From the cell containing the given text, extract its center point as [x, y] coordinate. 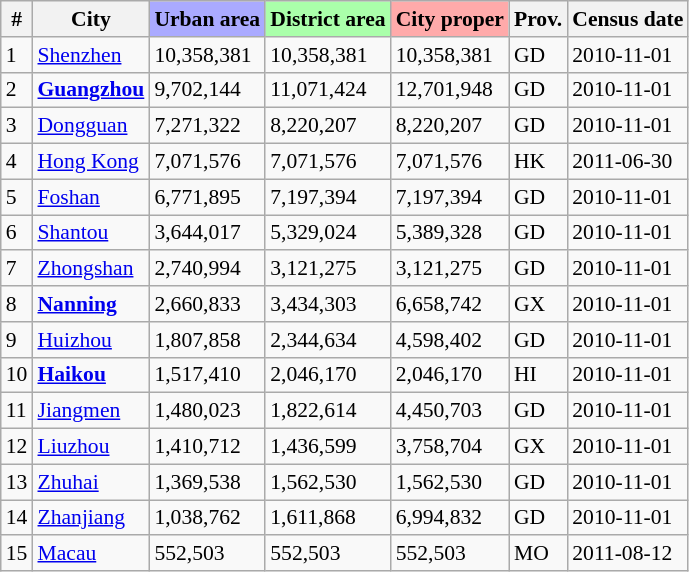
6,771,895 [207, 197]
MO [538, 554]
Liuzhou [90, 447]
4,450,703 [450, 411]
3,434,303 [328, 304]
9 [17, 340]
Shantou [90, 233]
Guangzhou [90, 90]
2,660,833 [207, 304]
5,389,328 [450, 233]
5,329,024 [328, 233]
6 [17, 233]
1,611,868 [328, 518]
8 [17, 304]
2 [17, 90]
4,598,402 [450, 340]
District area [328, 19]
10 [17, 375]
3,758,704 [450, 447]
Zhanjiang [90, 518]
5 [17, 197]
Zhongshan [90, 269]
Foshan [90, 197]
1,410,712 [207, 447]
1,369,538 [207, 482]
11 [17, 411]
Macau [90, 554]
Zhuhai [90, 482]
7,271,322 [207, 126]
City proper [450, 19]
Prov. [538, 19]
Huizhou [90, 340]
4 [17, 162]
HI [538, 375]
Nanning [90, 304]
14 [17, 518]
11,071,424 [328, 90]
3,644,017 [207, 233]
Haikou [90, 375]
1,436,599 [328, 447]
Census date [628, 19]
6,658,742 [450, 304]
1,038,762 [207, 518]
2011-06-30 [628, 162]
1,807,858 [207, 340]
2,344,634 [328, 340]
12 [17, 447]
1,517,410 [207, 375]
# [17, 19]
7 [17, 269]
1,480,023 [207, 411]
1,822,614 [328, 411]
12,701,948 [450, 90]
9,702,144 [207, 90]
Jiangmen [90, 411]
Hong Kong [90, 162]
Dongguan [90, 126]
HK [538, 162]
13 [17, 482]
2011-08-12 [628, 554]
1 [17, 55]
3 [17, 126]
6,994,832 [450, 518]
2,740,994 [207, 269]
Shenzhen [90, 55]
Urban area [207, 19]
City [90, 19]
15 [17, 554]
